Scan for the cell matching the given text and deliver its (X, Y) coordinate at center. 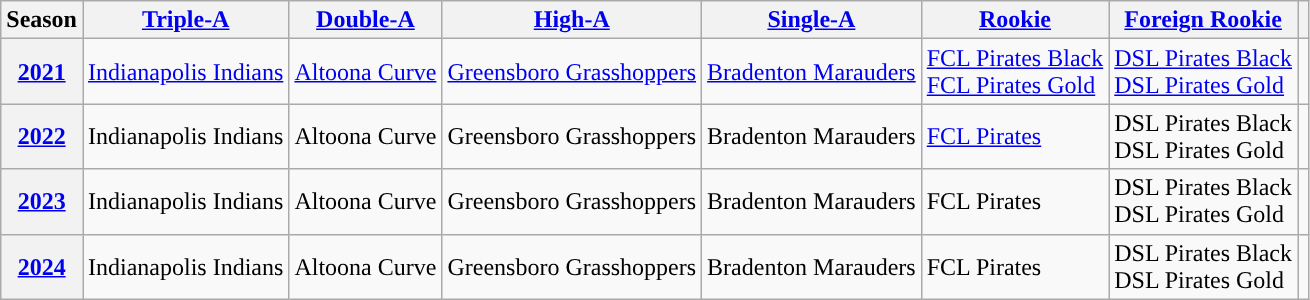
FCL Pirates BlackFCL Pirates Gold (1015, 72)
2024 (42, 266)
2021 (42, 72)
Rookie (1015, 20)
2022 (42, 136)
2023 (42, 202)
Double-A (366, 20)
Foreign Rookie (1204, 20)
Single-A (812, 20)
Triple-A (185, 20)
High-A (572, 20)
Season (42, 20)
